Identify which cell holds the provided text, then report its [x, y] central coordinate. 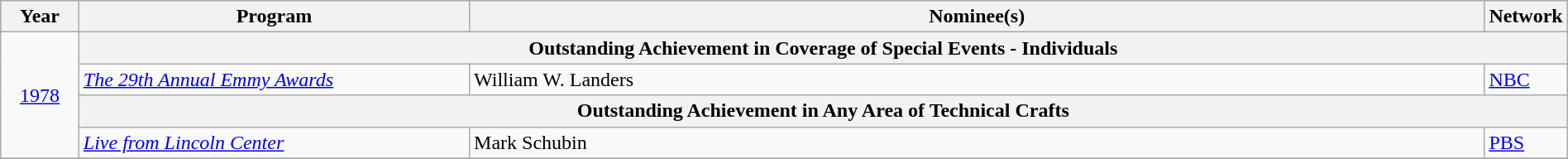
Live from Lincoln Center [274, 142]
PBS [1526, 142]
The 29th Annual Emmy Awards [274, 79]
William W. Landers [978, 79]
Outstanding Achievement in Coverage of Special Events - Individuals [823, 48]
Nominee(s) [978, 17]
1978 [40, 95]
Mark Schubin [978, 142]
Year [40, 17]
NBC [1526, 79]
Program [274, 17]
Network [1526, 17]
Outstanding Achievement in Any Area of Technical Crafts [823, 111]
